Identify which cell holds the provided text, then report its (x, y) central coordinate. 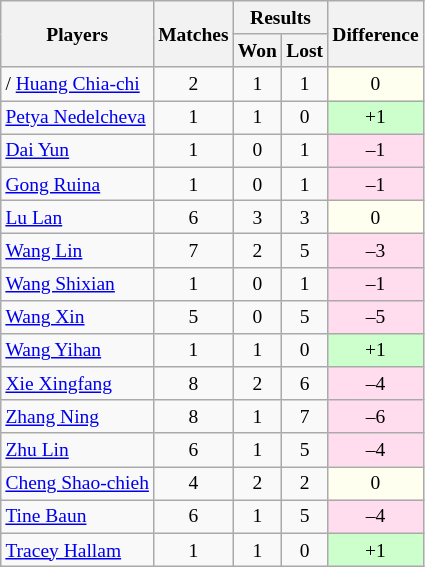
Wang Xin (78, 316)
Wang Yihan (78, 350)
Xie Xingfang (78, 384)
Results (280, 18)
–3 (376, 250)
Dai Yun (78, 150)
Difference (376, 34)
/ Huang Chia-chi (78, 84)
Zhang Ning (78, 416)
Zhu Lin (78, 450)
Tine Baun (78, 516)
Cheng Shao-chieh (78, 484)
Petya Nedelcheva (78, 118)
Lost (305, 50)
Players (78, 34)
–6 (376, 416)
Won (257, 50)
Matches (194, 34)
4 (194, 484)
Wang Shixian (78, 284)
–5 (376, 316)
Lu Lan (78, 216)
Wang Lin (78, 250)
Tracey Hallam (78, 550)
Gong Ruina (78, 184)
